Determine the (X, Y) coordinate at the center of the cell enclosing the given text.  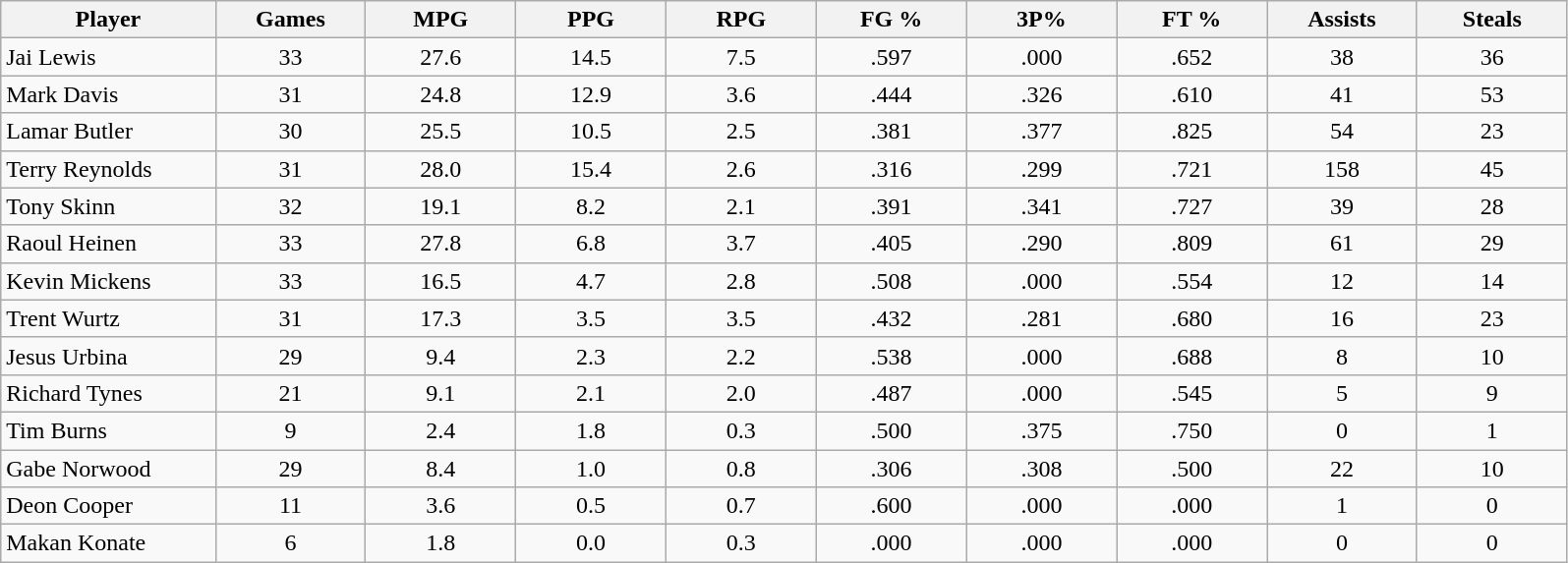
.375 (1042, 430)
16.5 (440, 281)
12.9 (592, 94)
.597 (891, 57)
3.7 (741, 244)
.391 (891, 206)
Games (291, 20)
Deon Cooper (108, 506)
28 (1492, 206)
2.2 (741, 356)
Tony Skinn (108, 206)
6.8 (592, 244)
2.0 (741, 393)
14.5 (592, 57)
0.0 (592, 543)
28.0 (440, 169)
36 (1492, 57)
41 (1343, 94)
2.6 (741, 169)
.680 (1191, 318)
11 (291, 506)
.688 (1191, 356)
Makan Konate (108, 543)
22 (1343, 469)
.326 (1042, 94)
Kevin Mickens (108, 281)
4.7 (592, 281)
Tim Burns (108, 430)
.554 (1191, 281)
39 (1343, 206)
16 (1343, 318)
1.0 (592, 469)
27.6 (440, 57)
21 (291, 393)
8.2 (592, 206)
.508 (891, 281)
Raoul Heinen (108, 244)
MPG (440, 20)
.316 (891, 169)
2.5 (741, 132)
14 (1492, 281)
Richard Tynes (108, 393)
5 (1343, 393)
Jai Lewis (108, 57)
27.8 (440, 244)
30 (291, 132)
.825 (1191, 132)
.299 (1042, 169)
.381 (891, 132)
Jesus Urbina (108, 356)
.377 (1042, 132)
8 (1343, 356)
.652 (1191, 57)
FG % (891, 20)
45 (1492, 169)
.306 (891, 469)
53 (1492, 94)
Steals (1492, 20)
3P% (1042, 20)
.308 (1042, 469)
17.3 (440, 318)
Trent Wurtz (108, 318)
0.5 (592, 506)
158 (1343, 169)
24.8 (440, 94)
.727 (1191, 206)
25.5 (440, 132)
19.1 (440, 206)
15.4 (592, 169)
10.5 (592, 132)
0.7 (741, 506)
Lamar Butler (108, 132)
Mark Davis (108, 94)
RPG (741, 20)
8.4 (440, 469)
.444 (891, 94)
.721 (1191, 169)
2.8 (741, 281)
2.3 (592, 356)
.341 (1042, 206)
.405 (891, 244)
Gabe Norwood (108, 469)
.809 (1191, 244)
.281 (1042, 318)
Player (108, 20)
38 (1343, 57)
61 (1343, 244)
.600 (891, 506)
54 (1343, 132)
Assists (1343, 20)
2.4 (440, 430)
32 (291, 206)
.538 (891, 356)
.290 (1042, 244)
9.4 (440, 356)
9.1 (440, 393)
.487 (891, 393)
0.8 (741, 469)
PPG (592, 20)
7.5 (741, 57)
.545 (1191, 393)
.610 (1191, 94)
.750 (1191, 430)
Terry Reynolds (108, 169)
12 (1343, 281)
6 (291, 543)
.432 (891, 318)
FT % (1191, 20)
